Extract the [x, y] coordinate from the center of the cell holding the provided text.  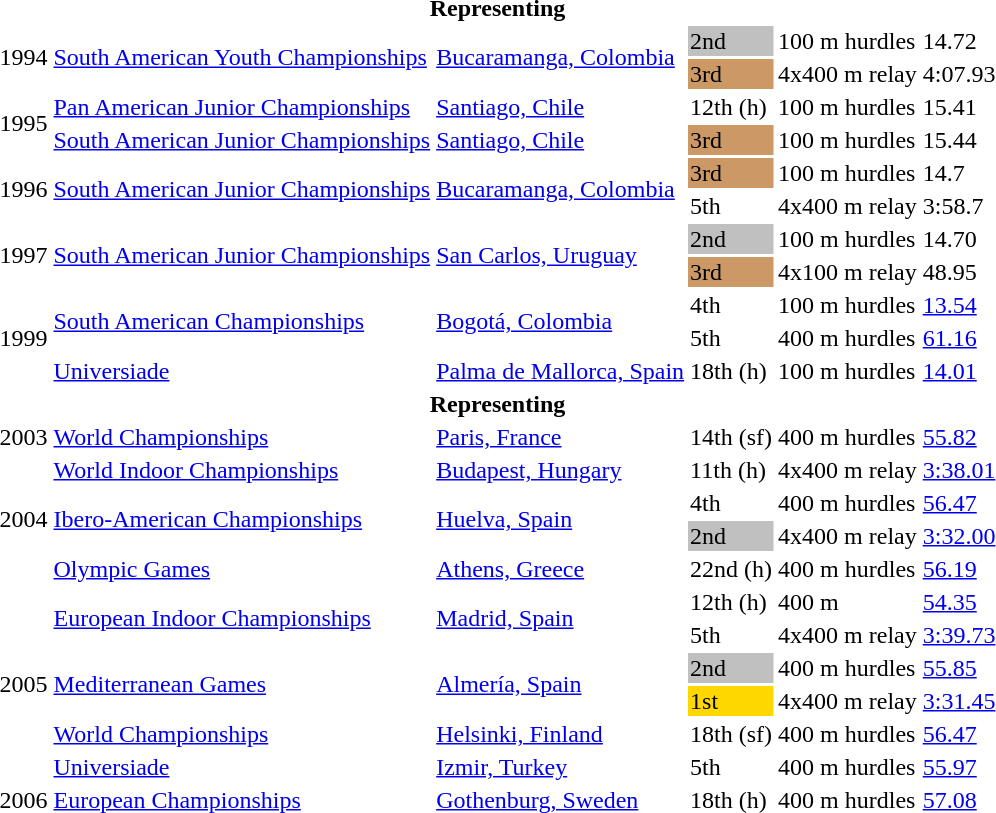
Almería, Spain [560, 684]
Athens, Greece [560, 569]
18th (h) [732, 371]
Izmir, Turkey [560, 767]
Ibero-American Championships [242, 520]
Olympic Games [242, 569]
Madrid, Spain [560, 618]
San Carlos, Uruguay [560, 256]
European Indoor Championships [242, 618]
22nd (h) [732, 569]
18th (sf) [732, 734]
World Indoor Championships [242, 470]
Mediterranean Games [242, 684]
Bogotá, Colombia [560, 322]
Budapest, Hungary [560, 470]
Huelva, Spain [560, 520]
South American Youth Championships [242, 58]
Paris, France [560, 437]
South American Championships [242, 322]
400 m [848, 602]
Palma de Mallorca, Spain [560, 371]
1st [732, 701]
14th (sf) [732, 437]
Helsinki, Finland [560, 734]
Pan American Junior Championships [242, 107]
11th (h) [732, 470]
4x100 m relay [848, 272]
